Return [x, y] of the center of cell containing provided text 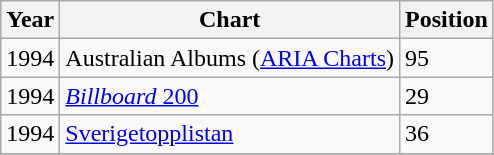
Billboard 200 [230, 96]
Sverigetopplistan [230, 134]
Year [30, 20]
36 [447, 134]
Australian Albums (ARIA Charts) [230, 58]
Position [447, 20]
29 [447, 96]
95 [447, 58]
Chart [230, 20]
